Capture the cell that displays the provided text and extract its (x, y) central coordinate. 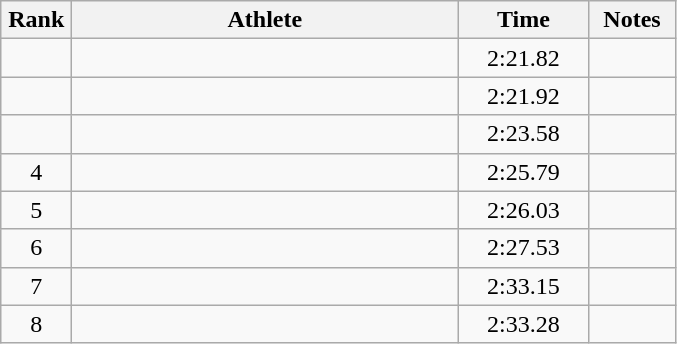
Notes (632, 20)
2:26.03 (524, 210)
Athlete (265, 20)
2:33.15 (524, 286)
5 (36, 210)
Time (524, 20)
8 (36, 324)
2:21.82 (524, 58)
2:25.79 (524, 172)
6 (36, 248)
2:23.58 (524, 134)
2:21.92 (524, 96)
Rank (36, 20)
2:33.28 (524, 324)
2:27.53 (524, 248)
7 (36, 286)
4 (36, 172)
